Locate the cell with the specified text and output its [X, Y] center coordinate. 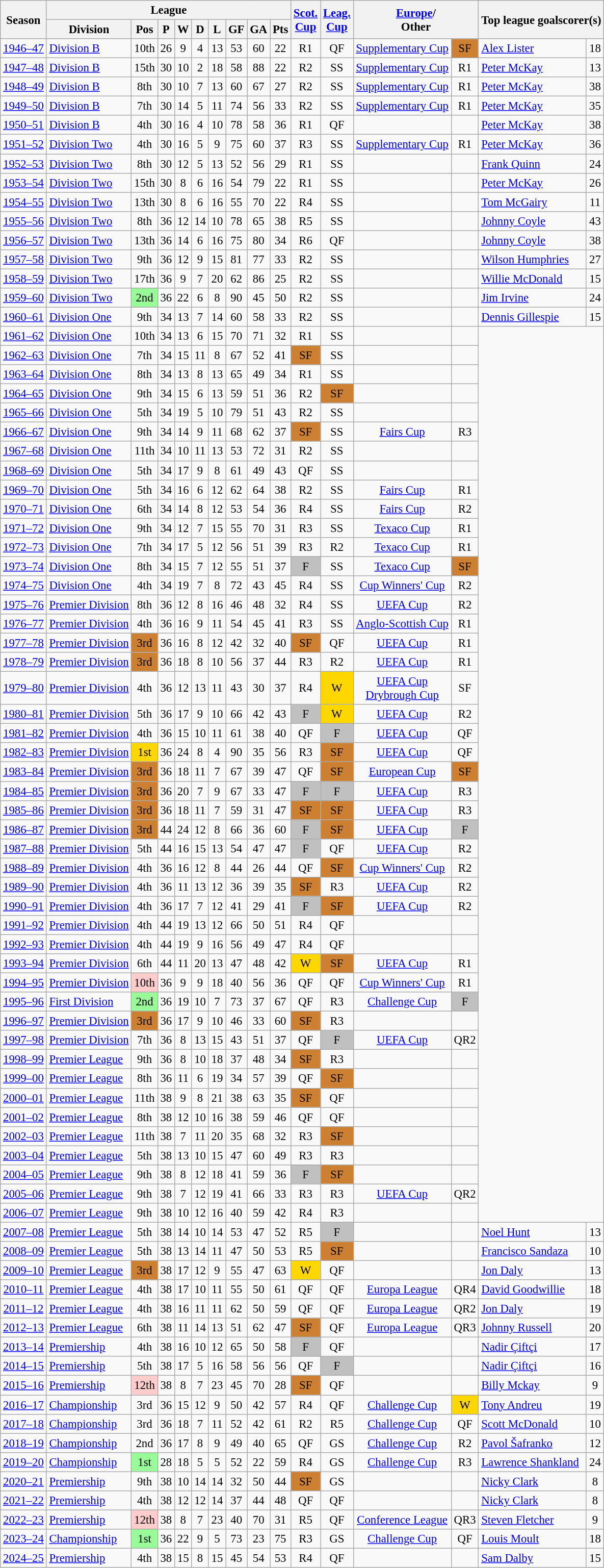
Dennis Gillespie [532, 317]
1980–81 [23, 714]
1953–54 [23, 183]
1982–83 [23, 752]
1984–85 [23, 791]
1987–88 [23, 848]
Pavol Šafranko [532, 1443]
1992–93 [23, 944]
1949–50 [23, 106]
Willie McDonald [532, 279]
2012–13 [23, 1328]
Scott McDonald [532, 1424]
Division [89, 30]
Lawrence Shankland [532, 1462]
GF [237, 30]
League [168, 10]
1948–49 [23, 87]
Louis Moult [532, 1539]
1973–74 [23, 566]
First Division [89, 1002]
1956–57 [23, 240]
1960–61 [23, 317]
2024–25 [23, 1558]
Sam Dalby [532, 1558]
R6 [306, 240]
Wilson Humphries [532, 260]
2007–08 [23, 1232]
1967–68 [23, 451]
2006–07 [23, 1213]
1957–58 [23, 260]
2003–04 [23, 1155]
1977–78 [23, 643]
2010–11 [23, 1289]
1954–55 [23, 202]
Anglo-Scottish Cup [402, 624]
David Goodwillie [532, 1289]
GA [259, 30]
1976–77 [23, 624]
1955–56 [23, 221]
86 [259, 279]
Tom McGairy [532, 202]
Frank Quinn [532, 164]
1964–65 [23, 394]
1968–69 [23, 470]
64 [259, 490]
Alex Lister [532, 48]
Top league goalscorer(s) [541, 19]
1965–66 [23, 413]
D [200, 30]
2016–17 [23, 1405]
2013–14 [23, 1347]
71 [259, 336]
2011–12 [23, 1309]
1993–94 [23, 964]
1971–72 [23, 528]
1952–53 [23, 164]
2000–01 [23, 1098]
1996–97 [23, 1021]
Jim Irvine [532, 298]
Conference League [402, 1520]
1995–96 [23, 1002]
Season [23, 19]
1997–98 [23, 1040]
2022–23 [23, 1520]
2018–19 [23, 1443]
2002–03 [23, 1136]
2005–06 [23, 1194]
2020–21 [23, 1481]
2021–22 [23, 1501]
81 [237, 260]
1999–00 [23, 1079]
1958–59 [23, 279]
77 [259, 260]
2009–10 [23, 1271]
1966–67 [23, 432]
Francisco Sandaza [532, 1251]
1975–76 [23, 604]
1986–87 [23, 829]
1946–47 [23, 48]
21 [217, 1098]
1972–73 [23, 547]
2019–20 [23, 1462]
2017–18 [23, 1424]
1961–62 [23, 336]
Pts [280, 30]
25 [280, 279]
2 [200, 68]
1963–64 [23, 374]
Noel Hunt [532, 1232]
Europe/Other [416, 19]
Leag.Cup [337, 19]
1990–91 [23, 906]
1981–82 [23, 734]
1991–92 [23, 925]
2001–02 [23, 1117]
L [217, 30]
Steven Fletcher [532, 1520]
2023–24 [23, 1539]
1970–71 [23, 509]
2014–15 [23, 1367]
P [166, 30]
2015–16 [23, 1385]
1989–90 [23, 887]
1988–89 [23, 868]
1959–60 [23, 298]
Pos [145, 30]
80 [259, 240]
74 [237, 106]
1979–80 [23, 689]
QR4 [465, 1289]
1969–70 [23, 490]
1950–51 [23, 125]
1974–75 [23, 586]
17th [145, 279]
1947–48 [23, 68]
1998–99 [23, 1059]
2008–09 [23, 1251]
Johnny Russell [532, 1328]
UEFA CupDrybrough Cup [402, 689]
Scot.Cup [306, 19]
European Cup [402, 772]
1994–95 [23, 983]
2004–05 [23, 1175]
1978–79 [23, 662]
Tony Andreu [532, 1405]
1985–86 [23, 810]
88 [259, 68]
1951–52 [23, 144]
1962–63 [23, 356]
Billy Mckay [532, 1385]
1983–84 [23, 772]
